Pinpoint the cell where the given text exists, returning its [X, Y] midpoint coordinate. 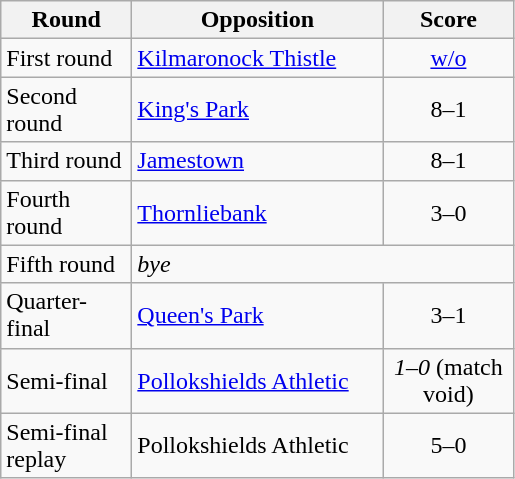
First round [66, 58]
Round [66, 20]
Fifth round [66, 264]
3–1 [448, 316]
Queen's Park [258, 316]
Quarter-final [66, 316]
Jamestown [258, 161]
King's Park [258, 110]
w/o [448, 58]
1–0 (match void) [448, 380]
Third round [66, 161]
Opposition [258, 20]
3–0 [448, 212]
Fourth round [66, 212]
Score [448, 20]
Thornliebank [258, 212]
Kilmaronock Thistle [258, 58]
bye [323, 264]
5–0 [448, 446]
Semi-final replay [66, 446]
Second round [66, 110]
Semi-final [66, 380]
